Capture the cell that displays the provided text and extract its [x, y] central coordinate. 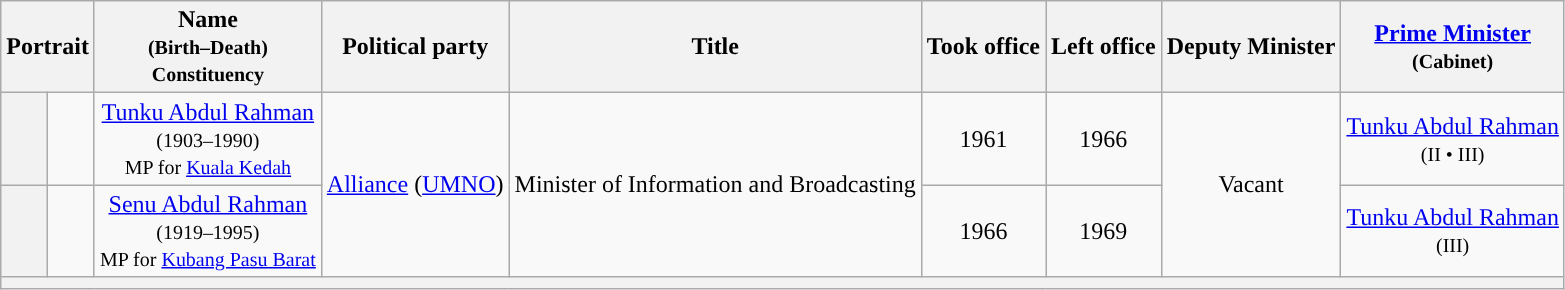
Tunku Abdul Rahman(II • III) [1453, 139]
Senu Abdul Rahman(1919–1995)MP for Kubang Pasu Barat [208, 231]
Prime Minister(Cabinet) [1453, 47]
1969 [1104, 231]
Took office [983, 47]
1961 [983, 139]
Name(Birth–Death)Constituency [208, 47]
Alliance (UMNO) [415, 185]
Portrait [48, 47]
Tunku Abdul Rahman(III) [1453, 231]
Left office [1104, 47]
Vacant [1251, 185]
Deputy Minister [1251, 47]
Political party [415, 47]
Title [715, 47]
Minister of Information and Broadcasting [715, 185]
Tunku Abdul Rahman(1903–1990)MP for Kuala Kedah [208, 139]
